Locate the cell with the specified text and output its [X, Y] center coordinate. 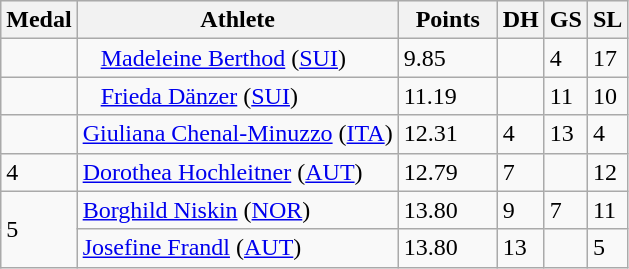
12 [607, 172]
Frieda Dänzer (SUI) [238, 96]
GS [566, 20]
12.79 [448, 172]
12.31 [448, 134]
9 [520, 210]
Giuliana Chenal-Minuzzo (ITA) [238, 134]
Madeleine Berthod (SUI) [238, 58]
Athlete [238, 20]
11.19 [448, 96]
9.85 [448, 58]
Josefine Frandl (AUT) [238, 248]
Dorothea Hochleitner (AUT) [238, 172]
Borghild Niskin (NOR) [238, 210]
DH [520, 20]
SL [607, 20]
Medal [39, 20]
Points [448, 20]
10 [607, 96]
17 [607, 58]
